Locate the cell with the specified text and output its [x, y] center coordinate. 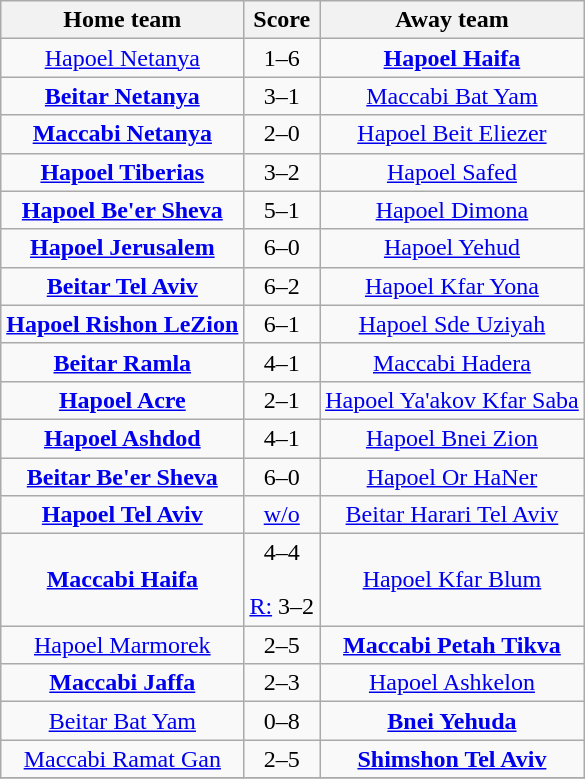
Maccabi Jaffa [122, 683]
Maccabi Bat Yam [452, 96]
Beitar Netanya [122, 96]
Hapoel Netanya [122, 58]
0–8 [282, 721]
Hapoel Bnei Zion [452, 438]
Beitar Be'er Sheva [122, 477]
Hapoel Acre [122, 400]
Hapoel Sde Uziyah [452, 324]
Maccabi Ramat Gan [122, 759]
Hapoel Ashdod [122, 438]
Hapoel Rishon LeZion [122, 324]
Maccabi Petah Tikva [452, 645]
Hapoel Haifa [452, 58]
Hapoel Tel Aviv [122, 515]
Shimshon Tel Aviv [452, 759]
Hapoel Or HaNer [452, 477]
Away team [452, 20]
Beitar Bat Yam [122, 721]
Hapoel Dimona [452, 210]
Home team [122, 20]
Hapoel Kfar Blum [452, 580]
3–1 [282, 96]
2–0 [282, 134]
Hapoel Jerusalem [122, 248]
Bnei Yehuda [452, 721]
6–1 [282, 324]
3–2 [282, 172]
Hapoel Yehud [452, 248]
2–1 [282, 400]
Hapoel Tiberias [122, 172]
Score [282, 20]
Hapoel Safed [452, 172]
4–4 R: 3–2 [282, 580]
Beitar Harari Tel Aviv [452, 515]
Maccabi Hadera [452, 362]
Hapoel Beit Eliezer [452, 134]
w/o [282, 515]
6–2 [282, 286]
Beitar Ramla [122, 362]
1–6 [282, 58]
Maccabi Netanya [122, 134]
Hapoel Ya'akov Kfar Saba [452, 400]
Hapoel Kfar Yona [452, 286]
Beitar Tel Aviv [122, 286]
2–3 [282, 683]
5–1 [282, 210]
Maccabi Haifa [122, 580]
Hapoel Ashkelon [452, 683]
Hapoel Be'er Sheva [122, 210]
Hapoel Marmorek [122, 645]
